Identify which cell holds the provided text, then report its (x, y) central coordinate. 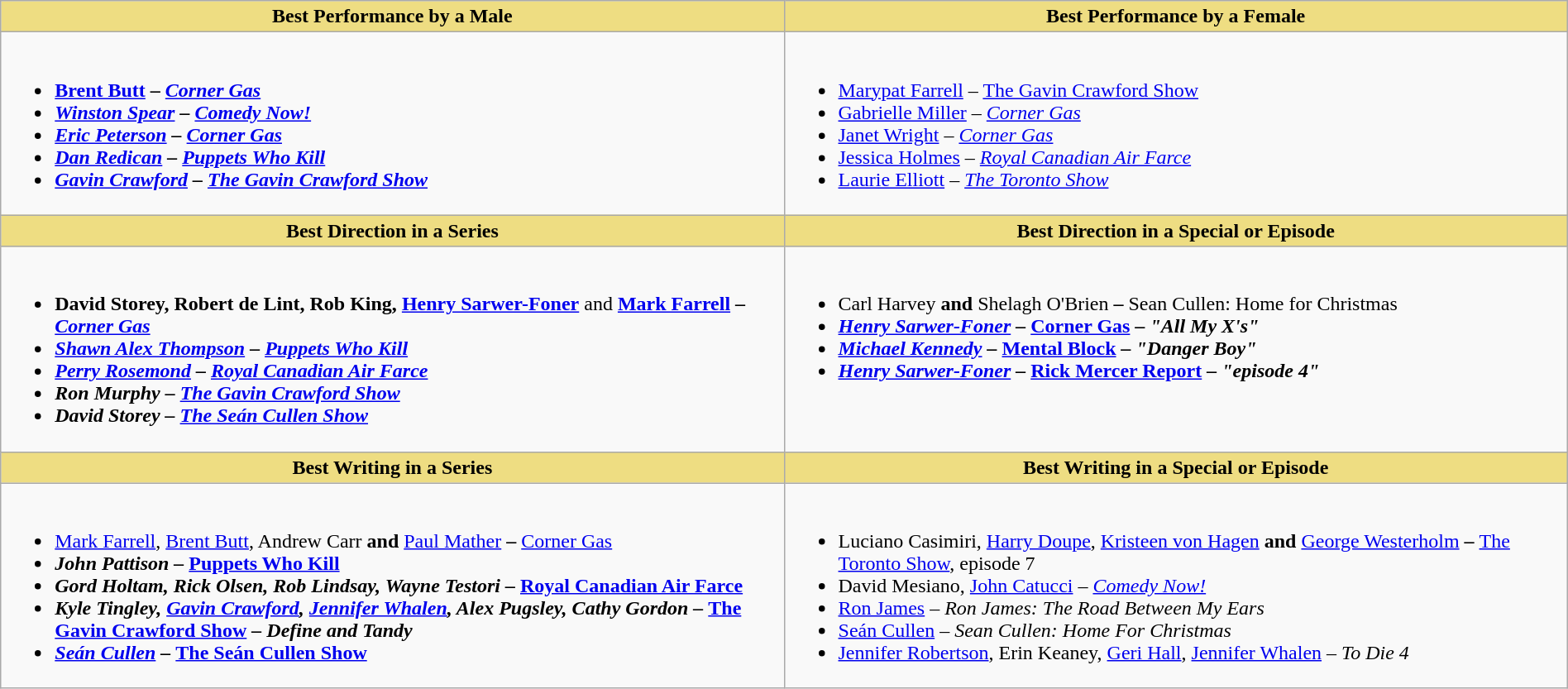
Best Direction in a Series (392, 231)
Best Direction in a Special or Episode (1176, 231)
Best Performance by a Female (1176, 17)
Best Performance by a Male (392, 17)
Best Writing in a Special or Episode (1176, 467)
Best Writing in a Series (392, 467)
Brent Butt – Corner GasWinston Spear – Comedy Now!Eric Peterson – Corner GasDan Redican – Puppets Who KillGavin Crawford – The Gavin Crawford Show (392, 124)
